Provide the [x, y] coordinate of the cell's center where the given text is located.  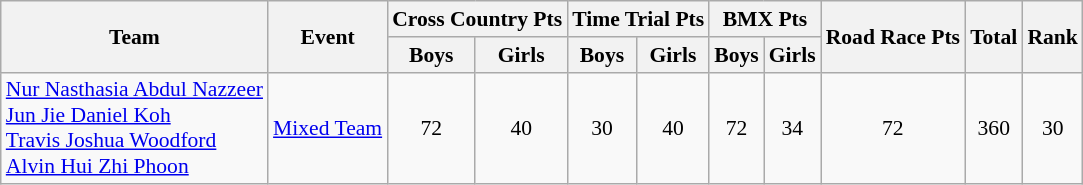
BMX Pts [764, 19]
Mixed Team [328, 128]
34 [792, 128]
360 [994, 128]
Total [994, 36]
Event [328, 36]
Road Race Pts [893, 36]
Cross Country Pts [477, 19]
Rank [1052, 36]
Team [134, 36]
Time Trial Pts [638, 19]
Nur Nasthasia Abdul NazzeerJun Jie Daniel KohTravis Joshua WoodfordAlvin Hui Zhi Phoon [134, 128]
